For the text-containing cell, return its midpoint in [X, Y] coordinate format. 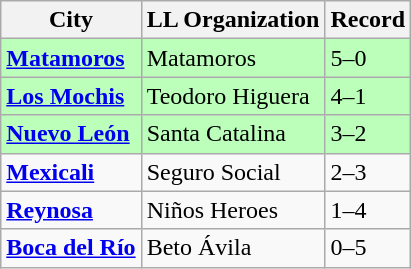
Beto Ávila [233, 248]
Seguro Social [233, 172]
Nuevo León [71, 134]
2–3 [368, 172]
Santa Catalina [233, 134]
1–4 [368, 210]
Mexicali [71, 172]
Teodoro Higuera [233, 96]
LL Organization [233, 20]
0–5 [368, 248]
Reynosa [71, 210]
Los Mochis [71, 96]
Record [368, 20]
City [71, 20]
Niños Heroes [233, 210]
Boca del Río [71, 248]
5–0 [368, 58]
3–2 [368, 134]
4–1 [368, 96]
